Determine the [x, y] coordinate at the center of the cell enclosing the given text.  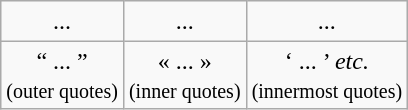
‘ ... ’ etc. (innermost quotes) [327, 76]
« ... » (inner quotes) [184, 76]
“ ... ” (outer quotes) [62, 76]
